Find where the given text appears and provide that cell's center as [X, Y] coordinate. 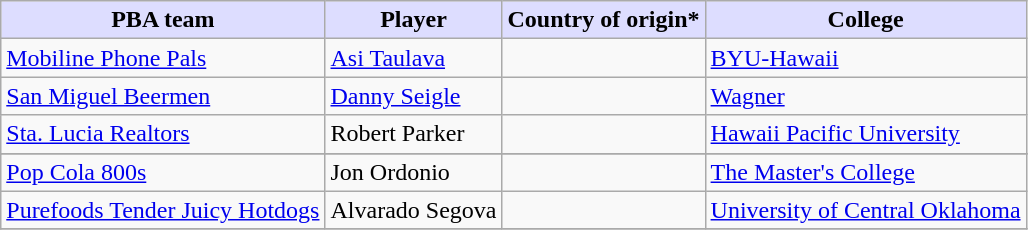
Asi Taulava [414, 58]
Sta. Lucia Realtors [163, 134]
Danny Seigle [414, 96]
Mobiline Phone Pals [163, 58]
Jon Ordonio [414, 172]
Hawaii Pacific University [866, 134]
PBA team [163, 20]
College [866, 20]
BYU-Hawaii [866, 58]
Wagner [866, 96]
University of Central Oklahoma [866, 210]
Alvarado Segova [414, 210]
Purefoods Tender Juicy Hotdogs [163, 210]
Pop Cola 800s [163, 172]
The Master's College [866, 172]
San Miguel Beermen [163, 96]
Robert Parker [414, 134]
Country of origin* [604, 20]
Player [414, 20]
